Search for the cell housing the specified text and yield its [x, y] center coordinate. 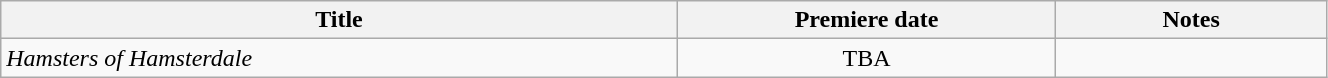
Title [339, 20]
Hamsters of Hamsterdale [339, 58]
TBA [866, 58]
Premiere date [866, 20]
Notes [1192, 20]
